Pinpoint the cell where the given text exists, returning its (x, y) midpoint coordinate. 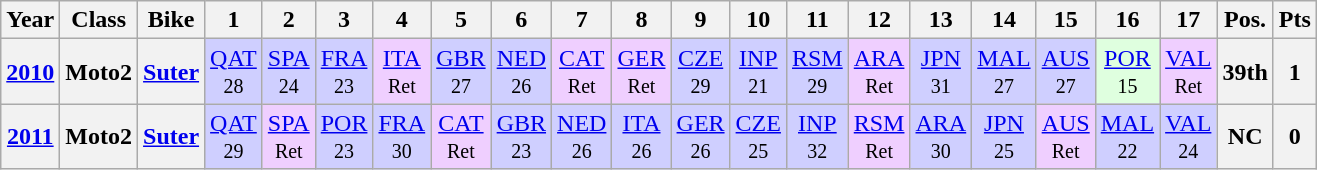
VAL24 (1188, 136)
10 (758, 20)
ARARet (879, 72)
15 (1066, 20)
FRA23 (344, 72)
INP32 (817, 136)
FRA30 (402, 136)
MAL27 (1004, 72)
ARA30 (941, 136)
11 (817, 20)
9 (700, 20)
QAT28 (234, 72)
MAL22 (1127, 136)
5 (461, 20)
POR23 (344, 136)
QAT29 (234, 136)
39th (1245, 72)
13 (941, 20)
ITA26 (642, 136)
JPN25 (1004, 136)
2 (288, 20)
AUSRet (1066, 136)
17 (1188, 20)
2010 (30, 72)
AUS27 (1066, 72)
RSM29 (817, 72)
GER26 (700, 136)
SPARet (288, 136)
6 (521, 20)
GBR27 (461, 72)
7 (582, 20)
4 (402, 20)
JPN31 (941, 72)
2011 (30, 136)
12 (879, 20)
ITARet (402, 72)
Pos. (1245, 20)
8 (642, 20)
SPA24 (288, 72)
VALRet (1188, 72)
14 (1004, 20)
Year (30, 20)
Pts (1294, 20)
0 (1294, 136)
16 (1127, 20)
Class (99, 20)
CZE25 (758, 136)
GERRet (642, 72)
Bike (172, 20)
CZE29 (700, 72)
3 (344, 20)
POR15 (1127, 72)
RSMRet (879, 136)
GBR23 (521, 136)
NC (1245, 136)
INP21 (758, 72)
